Output the [x, y] coordinate of the center of the cell containing the given text.  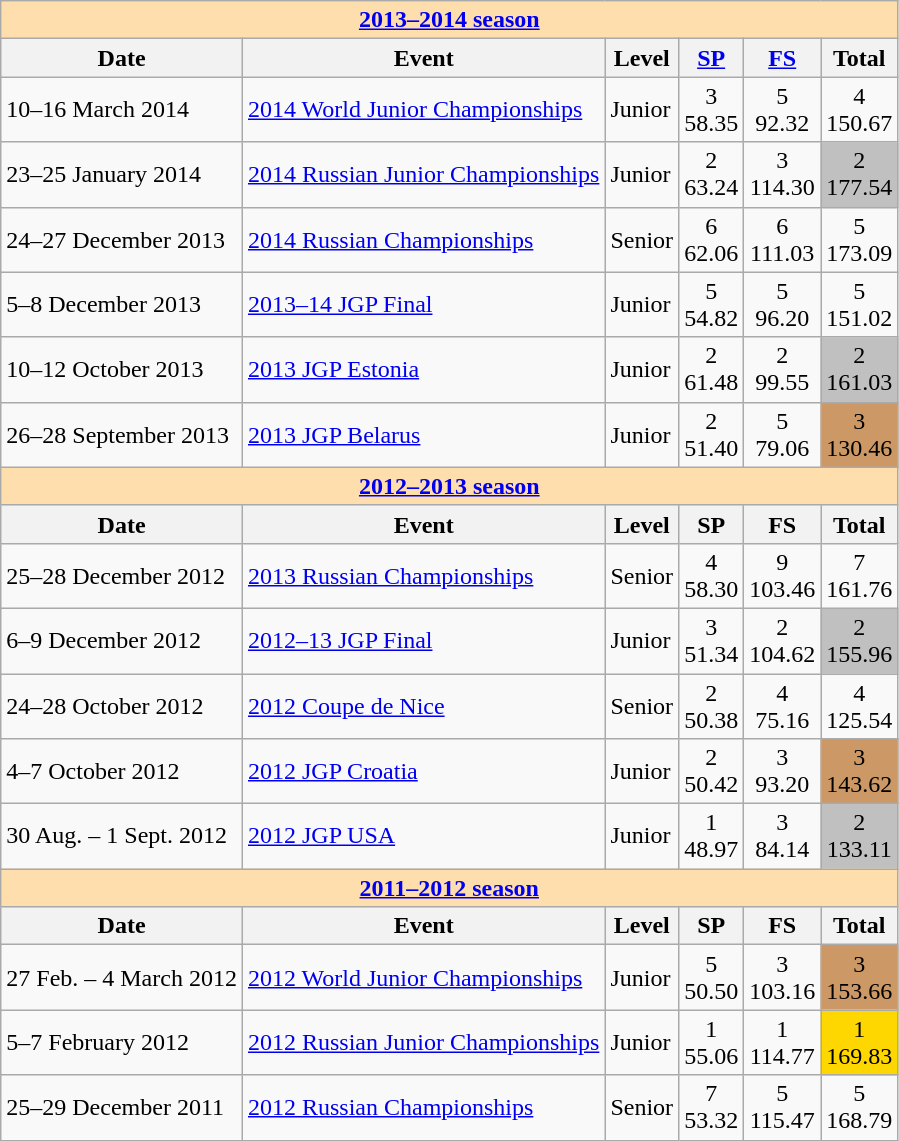
5–7 February 2012 [122, 1042]
2013 Russian Championships [423, 576]
6 111.03 [782, 240]
3 130.46 [860, 434]
4 150.67 [860, 110]
7 53.32 [712, 1108]
24–28 October 2012 [122, 706]
5 151.02 [860, 304]
2014 Russian Championships [423, 240]
2 50.38 [712, 706]
5 92.32 [782, 110]
2 133.11 [860, 836]
10–12 October 2013 [122, 370]
5 115.47 [782, 1108]
4 125.54 [860, 706]
2012–2013 season [450, 486]
3 84.14 [782, 836]
9 103.46 [782, 576]
2012 Coupe de Nice [423, 706]
1 55.06 [712, 1042]
2013 JGP Belarus [423, 434]
2 99.55 [782, 370]
2013–2014 season [450, 20]
27 Feb. – 4 March 2012 [122, 978]
5 50.50 [712, 978]
5–8 December 2013 [122, 304]
2012 World Junior Championships [423, 978]
2014 Russian Junior Championships [423, 174]
2013 JGP Estonia [423, 370]
5 79.06 [782, 434]
2011–2012 season [450, 888]
26–28 September 2013 [122, 434]
2 155.96 [860, 640]
23–25 January 2014 [122, 174]
10–16 March 2014 [122, 110]
2 161.03 [860, 370]
7 161.76 [860, 576]
1 114.77 [782, 1042]
2012 Russian Junior Championships [423, 1042]
5 173.09 [860, 240]
2013–14 JGP Final [423, 304]
6–9 December 2012 [122, 640]
5 96.20 [782, 304]
3 143.62 [860, 772]
3 114.30 [782, 174]
2 63.24 [712, 174]
3 58.35 [712, 110]
3 93.20 [782, 772]
25–28 December 2012 [122, 576]
25–29 December 2011 [122, 1108]
5 54.82 [712, 304]
1 169.83 [860, 1042]
5 168.79 [860, 1108]
2 61.48 [712, 370]
3 153.66 [860, 978]
4 58.30 [712, 576]
6 62.06 [712, 240]
3 51.34 [712, 640]
2 51.40 [712, 434]
2 50.42 [712, 772]
2012 JGP Croatia [423, 772]
2 177.54 [860, 174]
1 48.97 [712, 836]
2012 JGP USA [423, 836]
4–7 October 2012 [122, 772]
2 104.62 [782, 640]
2012–13 JGP Final [423, 640]
24–27 December 2013 [122, 240]
3 103.16 [782, 978]
30 Aug. – 1 Sept. 2012 [122, 836]
2012 Russian Championships [423, 1108]
2014 World Junior Championships [423, 110]
4 75.16 [782, 706]
